Return [X, Y] of the center of cell containing provided text 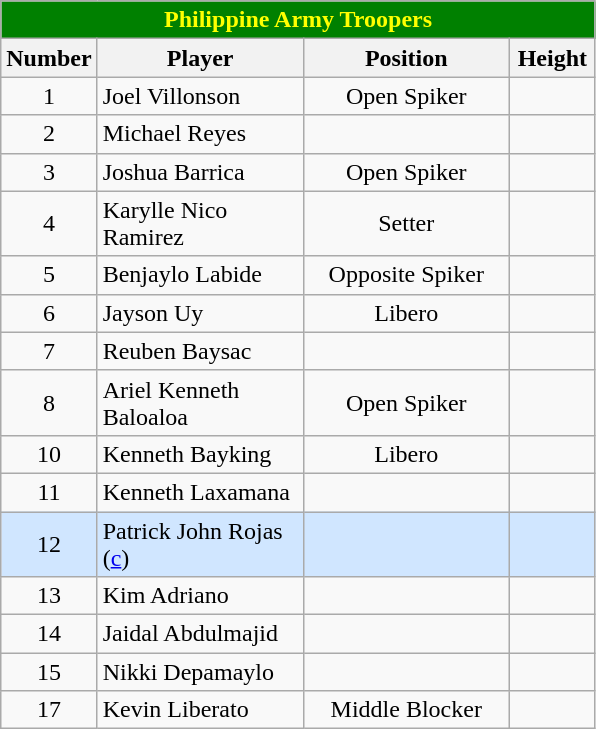
7 [49, 351]
Jaidal Abdulmajid [200, 634]
8 [49, 402]
Joshua Barrica [200, 172]
10 [49, 454]
Height [552, 58]
1 [49, 96]
15 [49, 672]
Kenneth Laxamana [200, 492]
Reuben Baysac [200, 351]
Number [49, 58]
3 [49, 172]
Setter [406, 224]
Nikki Depamaylo [200, 672]
2 [49, 134]
Ariel Kenneth Baloaloa [200, 402]
Opposite Spiker [406, 275]
Middle Blocker [406, 710]
Jayson Uy [200, 313]
Position [406, 58]
Karylle Nico Ramirez [200, 224]
Benjaylo Labide [200, 275]
4 [49, 224]
13 [49, 596]
Player [200, 58]
Michael Reyes [200, 134]
Joel Villonson [200, 96]
6 [49, 313]
Kevin Liberato [200, 710]
Philippine Army Troopers [298, 20]
12 [49, 544]
Patrick John Rojas (c) [200, 544]
14 [49, 634]
Kenneth Bayking [200, 454]
5 [49, 275]
17 [49, 710]
Kim Adriano [200, 596]
11 [49, 492]
